Provide the [x, y] coordinate of the cell's center where the given text is located.  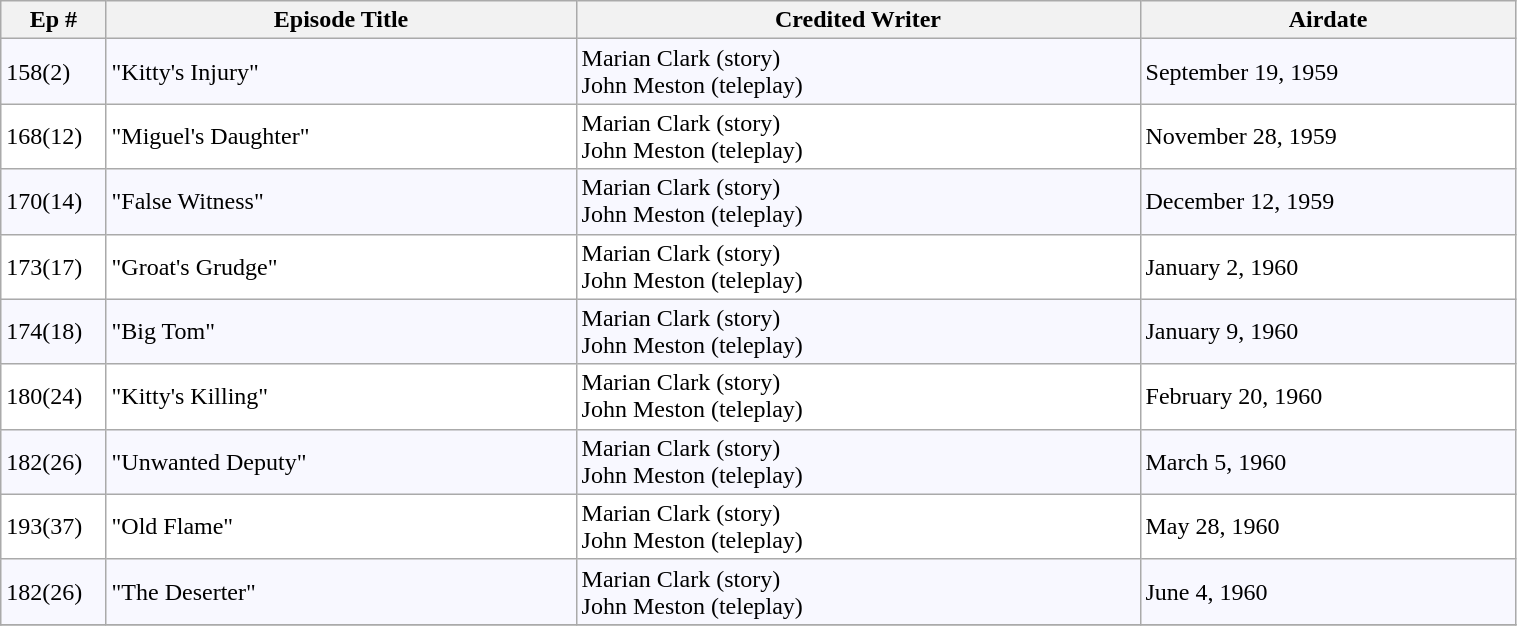
January 2, 1960 [1328, 266]
174(18) [54, 332]
"Groat's Grudge" [341, 266]
Airdate [1328, 20]
170(14) [54, 202]
March 5, 1960 [1328, 462]
May 28, 1960 [1328, 526]
Episode Title [341, 20]
November 28, 1959 [1328, 136]
"The Deserter" [341, 592]
Credited Writer [858, 20]
September 19, 1959 [1328, 72]
"Kitty's Killing" [341, 396]
"Kitty's Injury" [341, 72]
"Unwanted Deputy" [341, 462]
173(17) [54, 266]
158(2) [54, 72]
"False Witness" [341, 202]
168(12) [54, 136]
"Miguel's Daughter" [341, 136]
February 20, 1960 [1328, 396]
January 9, 1960 [1328, 332]
June 4, 1960 [1328, 592]
Ep # [54, 20]
December 12, 1959 [1328, 202]
180(24) [54, 396]
193(37) [54, 526]
"Big Tom" [341, 332]
"Old Flame" [341, 526]
